Provide the [X, Y] coordinate of the cell's center where the given text is located.  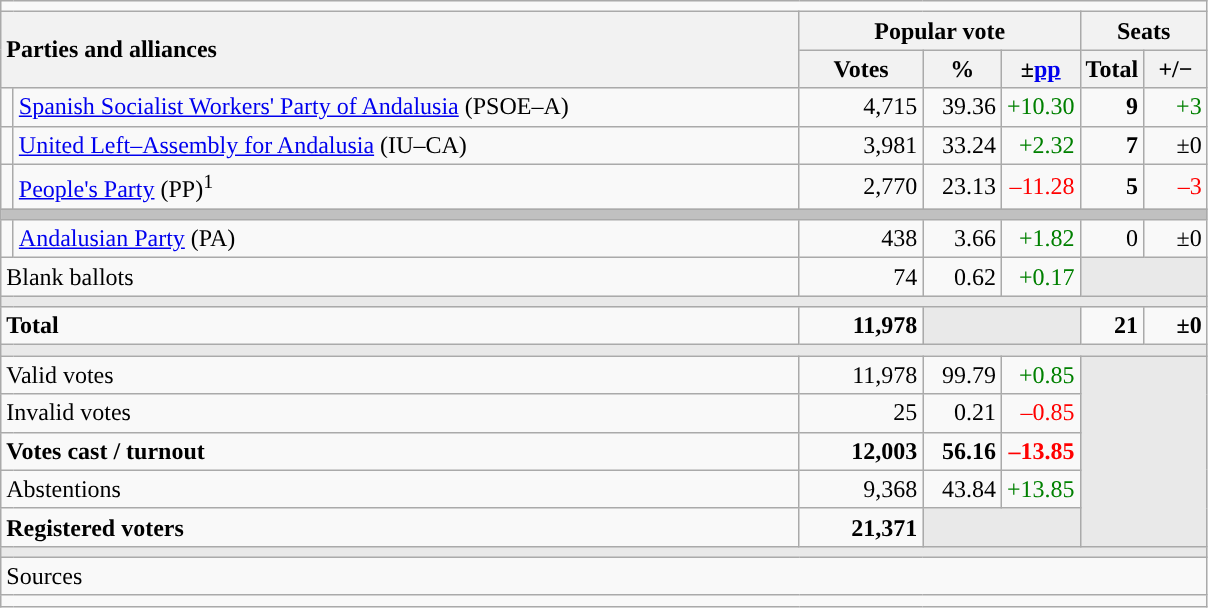
+2.32 [1040, 145]
Spanish Socialist Workers' Party of Andalusia (PSOE–A) [406, 107]
Abstentions [400, 489]
4,715 [861, 107]
39.36 [962, 107]
Valid votes [400, 375]
56.16 [962, 451]
3.66 [962, 239]
–11.28 [1040, 186]
Seats [1144, 31]
+1.82 [1040, 239]
0.62 [962, 277]
Sources [604, 576]
+3 [1176, 107]
–13.85 [1040, 451]
Registered voters [400, 527]
±pp [1040, 69]
23.13 [962, 186]
+10.30 [1040, 107]
People's Party (PP)1 [406, 186]
Invalid votes [400, 413]
43.84 [962, 489]
0.21 [962, 413]
99.79 [962, 375]
Andalusian Party (PA) [406, 239]
21 [1112, 326]
0 [1112, 239]
United Left–Assembly for Andalusia (IU–CA) [406, 145]
9 [1112, 107]
5 [1112, 186]
7 [1112, 145]
25 [861, 413]
2,770 [861, 186]
3,981 [861, 145]
Popular vote [940, 31]
+0.85 [1040, 375]
+/− [1176, 69]
Parties and alliances [400, 50]
% [962, 69]
74 [861, 277]
438 [861, 239]
–3 [1176, 186]
–0.85 [1040, 413]
33.24 [962, 145]
Blank ballots [400, 277]
Votes cast / turnout [400, 451]
12,003 [861, 451]
+0.17 [1040, 277]
Votes [861, 69]
21,371 [861, 527]
9,368 [861, 489]
+13.85 [1040, 489]
